Provide the (X, Y) coordinate of the cell's center where the given text is located.  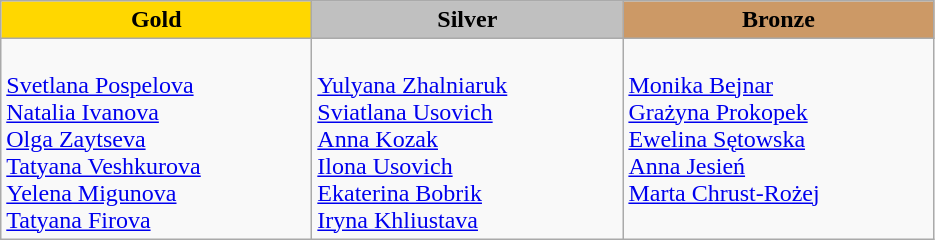
Monika Bejnar Grażyna Prokopek Ewelina Sętowska Anna JesieńMarta Chrust-Rożej (778, 139)
Silver (468, 20)
Yulyana Zhalniaruk Sviatlana Usovich Anna Kozak Ilona UsovichEkaterina BobrikIryna Khliustava (468, 139)
Svetlana Pospelova Natalia Ivanova Olga Zaytseva Tatyana VeshkurovaYelena MigunovaTatyana Firova (156, 139)
Bronze (778, 20)
Gold (156, 20)
